Capture the cell that displays the provided text and extract its [X, Y] central coordinate. 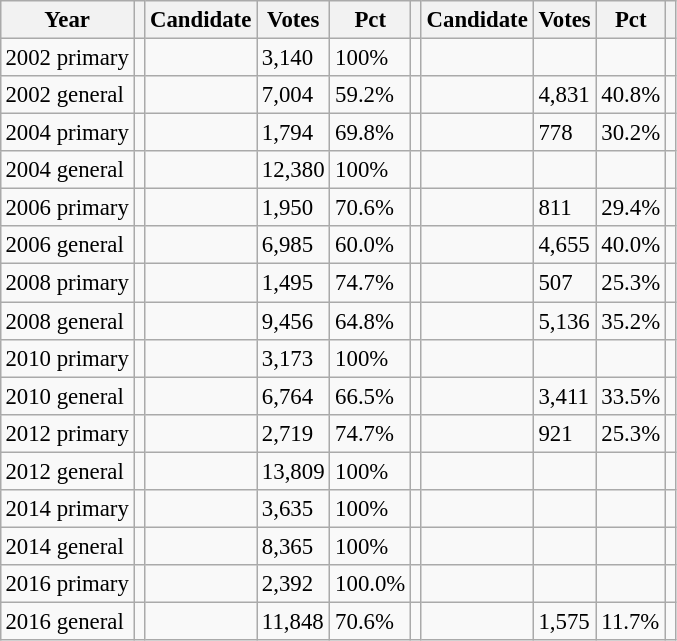
4,831 [564, 95]
5,136 [564, 321]
9,456 [294, 321]
1,495 [294, 283]
40.0% [630, 245]
2016 primary [67, 584]
6,985 [294, 245]
1,794 [294, 133]
11.7% [630, 621]
921 [564, 433]
2002 general [67, 95]
12,380 [294, 170]
60.0% [370, 245]
33.5% [630, 396]
7,004 [294, 95]
6,764 [294, 396]
40.8% [630, 95]
59.2% [370, 95]
13,809 [294, 471]
29.4% [630, 208]
30.2% [630, 133]
11,848 [294, 621]
2008 primary [67, 283]
Year [67, 20]
2004 general [67, 170]
2,392 [294, 584]
2012 general [67, 471]
2006 primary [67, 208]
2002 primary [67, 57]
2010 primary [67, 358]
3,140 [294, 57]
2016 general [67, 621]
35.2% [630, 321]
3,411 [564, 396]
507 [564, 283]
2014 general [67, 546]
3,635 [294, 508]
2004 primary [67, 133]
64.8% [370, 321]
1,575 [564, 621]
69.8% [370, 133]
8,365 [294, 546]
3,173 [294, 358]
2008 general [67, 321]
1,950 [294, 208]
2,719 [294, 433]
66.5% [370, 396]
811 [564, 208]
4,655 [564, 245]
2014 primary [67, 508]
100.0% [370, 584]
778 [564, 133]
2012 primary [67, 433]
2010 general [67, 396]
2006 general [67, 245]
